Provide the [x, y] coordinate of the cell's center where the given text is located.  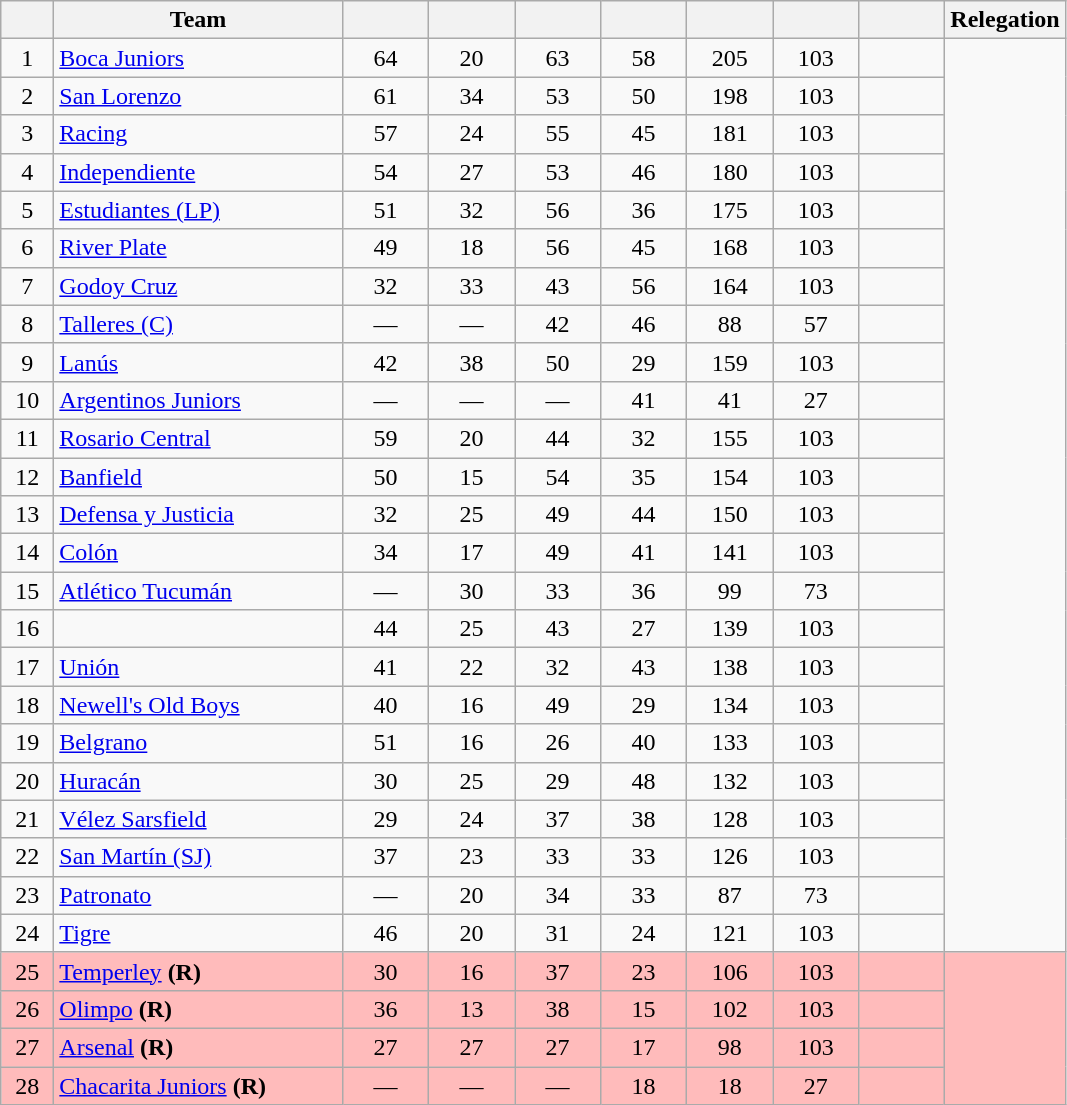
121 [730, 933]
San Lorenzo [198, 96]
168 [730, 248]
61 [385, 96]
Argentinos Juniors [198, 400]
Patronato [198, 895]
59 [385, 438]
Godoy Cruz [198, 286]
87 [730, 895]
55 [557, 134]
5 [28, 210]
8 [28, 324]
River Plate [198, 248]
6 [28, 248]
128 [730, 819]
175 [730, 210]
154 [730, 477]
64 [385, 58]
31 [557, 933]
180 [730, 172]
Olimpo (R) [198, 1009]
205 [730, 58]
63 [557, 58]
Boca Juniors [198, 58]
28 [28, 1085]
Relegation [1005, 20]
2 [28, 96]
Temperley (R) [198, 971]
Independiente [198, 172]
181 [730, 134]
164 [730, 286]
Rosario Central [198, 438]
11 [28, 438]
San Martín (SJ) [198, 857]
102 [730, 1009]
133 [730, 743]
Newell's Old Boys [198, 705]
19 [28, 743]
150 [730, 515]
Estudiantes (LP) [198, 210]
3 [28, 134]
14 [28, 553]
Banfield [198, 477]
Huracán [198, 781]
58 [644, 58]
Lanús [198, 362]
Tigre [198, 933]
98 [730, 1047]
35 [644, 477]
Vélez Sarsfield [198, 819]
9 [28, 362]
126 [730, 857]
Atlético Tucumán [198, 591]
10 [28, 400]
Chacarita Juniors (R) [198, 1085]
155 [730, 438]
106 [730, 971]
Team [198, 20]
48 [644, 781]
138 [730, 667]
1 [28, 58]
99 [730, 591]
88 [730, 324]
159 [730, 362]
Colón [198, 553]
139 [730, 629]
Talleres (C) [198, 324]
134 [730, 705]
Unión [198, 667]
132 [730, 781]
Belgrano [198, 743]
12 [28, 477]
198 [730, 96]
21 [28, 819]
141 [730, 553]
Defensa y Justicia [198, 515]
Racing [198, 134]
4 [28, 172]
Arsenal (R) [198, 1047]
7 [28, 286]
